Provide the (x, y) coordinate of the cell's center where the given text is located.  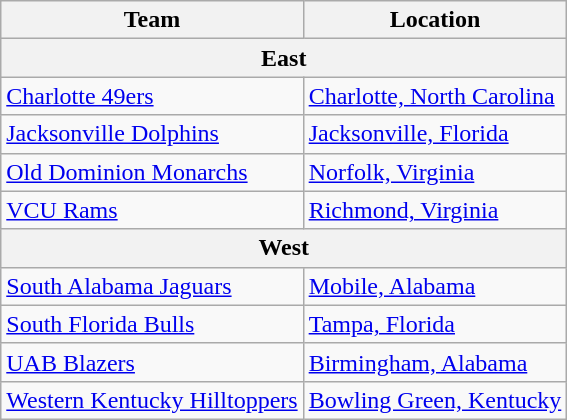
Richmond, Virginia (435, 210)
West (284, 248)
Norfolk, Virginia (435, 172)
Mobile, Alabama (435, 286)
Jacksonville, Florida (435, 134)
Old Dominion Monarchs (152, 172)
Charlotte, North Carolina (435, 96)
Jacksonville Dolphins (152, 134)
Location (435, 20)
Tampa, Florida (435, 324)
Bowling Green, Kentucky (435, 400)
South Alabama Jaguars (152, 286)
VCU Rams (152, 210)
East (284, 58)
Charlotte 49ers (152, 96)
South Florida Bulls (152, 324)
Team (152, 20)
Birmingham, Alabama (435, 362)
Western Kentucky Hilltoppers (152, 400)
UAB Blazers (152, 362)
